Determine the [x, y] coordinate at the center of the cell enclosing the given text.  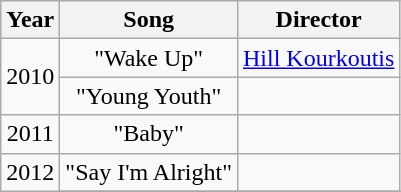
Song [149, 20]
2011 [30, 134]
2012 [30, 172]
"Wake Up" [149, 58]
"Baby" [149, 134]
"Say I'm Alright" [149, 172]
2010 [30, 77]
Year [30, 20]
Hill Kourkoutis [318, 58]
"Young Youth" [149, 96]
Director [318, 20]
